Extract the [X, Y] coordinate from the center of the cell holding the provided text.  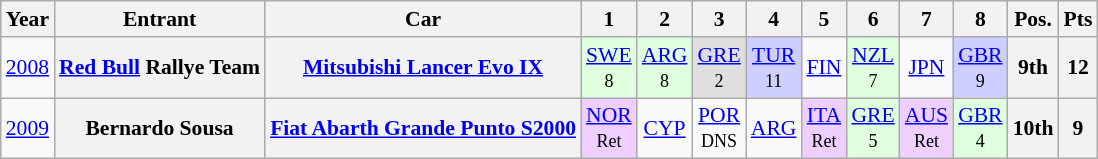
NORRet [609, 128]
AUSRet [926, 128]
5 [824, 19]
Red Bull Rallye Team [160, 68]
Pos. [1034, 19]
GBR4 [980, 128]
GRE5 [872, 128]
ITARet [824, 128]
Car [423, 19]
1 [609, 19]
9th [1034, 68]
3 [718, 19]
7 [926, 19]
JPN [926, 68]
GRE2 [718, 68]
8 [980, 19]
9 [1078, 128]
Entrant [160, 19]
Mitsubishi Lancer Evo IX [423, 68]
ARG [774, 128]
2009 [28, 128]
NZL7 [872, 68]
CYP [665, 128]
FIN [824, 68]
Bernardo Sousa [160, 128]
Year [28, 19]
6 [872, 19]
TUR11 [774, 68]
2008 [28, 68]
4 [774, 19]
GBR9 [980, 68]
ARG8 [665, 68]
10th [1034, 128]
12 [1078, 68]
2 [665, 19]
Fiat Abarth Grande Punto S2000 [423, 128]
Pts [1078, 19]
SWE8 [609, 68]
PORDNS [718, 128]
